Provide the (x, y) coordinate of the cell's center where the given text is located.  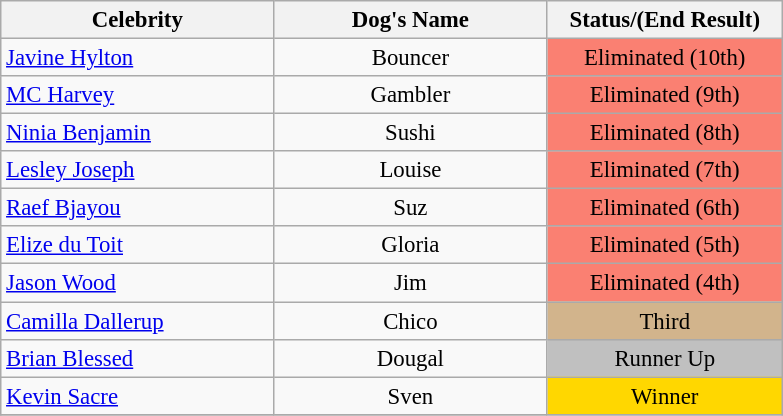
Javine Hylton (138, 58)
Eliminated (7th) (665, 170)
Eliminated (10th) (665, 58)
Eliminated (4th) (665, 283)
Sushi (410, 133)
Eliminated (6th) (665, 208)
Gloria (410, 245)
Ninia Benjamin (138, 133)
Dougal (410, 358)
Suz (410, 208)
Bouncer (410, 58)
Elize du Toit (138, 245)
Chico (410, 321)
Celebrity (138, 20)
Jim (410, 283)
Lesley Joseph (138, 170)
MC Harvey (138, 95)
Camilla Dallerup (138, 321)
Gambler (410, 95)
Third (665, 321)
Sven (410, 396)
Dog's Name (410, 20)
Kevin Sacre (138, 396)
Raef Bjayou (138, 208)
Winner (665, 396)
Eliminated (8th) (665, 133)
Brian Blessed (138, 358)
Runner Up (665, 358)
Louise (410, 170)
Jason Wood (138, 283)
Eliminated (9th) (665, 95)
Eliminated (5th) (665, 245)
Status/(End Result) (665, 20)
